From the cell containing the given text, extract its center point as (X, Y) coordinate. 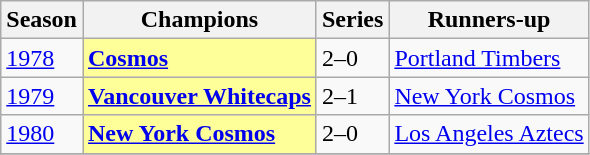
2–1 (352, 96)
Runners-up (489, 20)
Vancouver Whitecaps (199, 96)
Champions (199, 20)
Los Angeles Aztecs (489, 134)
1978 (42, 58)
Cosmos (199, 58)
Season (42, 20)
1979 (42, 96)
Series (352, 20)
1980 (42, 134)
Portland Timbers (489, 58)
